Search for the cell housing the specified text and yield its (x, y) center coordinate. 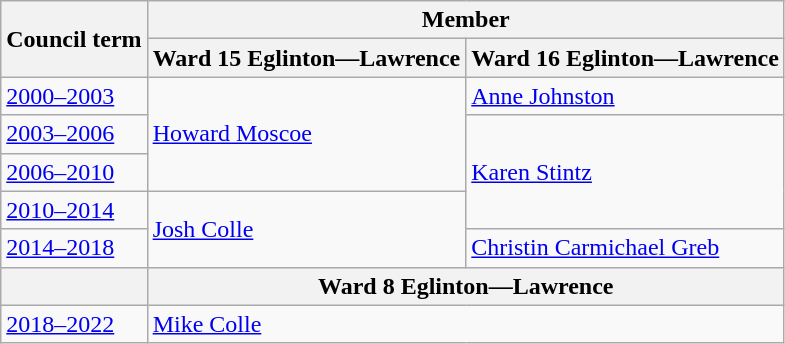
2018–2022 (74, 324)
Mike Colle (466, 324)
Josh Colle (306, 229)
Howard Moscoe (306, 134)
Christin Carmichael Greb (626, 248)
Karen Stintz (626, 172)
Anne Johnston (626, 96)
Ward 16 Eglinton—Lawrence (626, 58)
2014–2018 (74, 248)
Ward 8 Eglinton—Lawrence (466, 286)
Ward 15 Eglinton—Lawrence (306, 58)
Council term (74, 39)
2010–2014 (74, 210)
2000–2003 (74, 96)
Member (466, 20)
2006–2010 (74, 172)
2003–2006 (74, 134)
